Determine the (X, Y) coordinate at the center of the cell enclosing the given text.  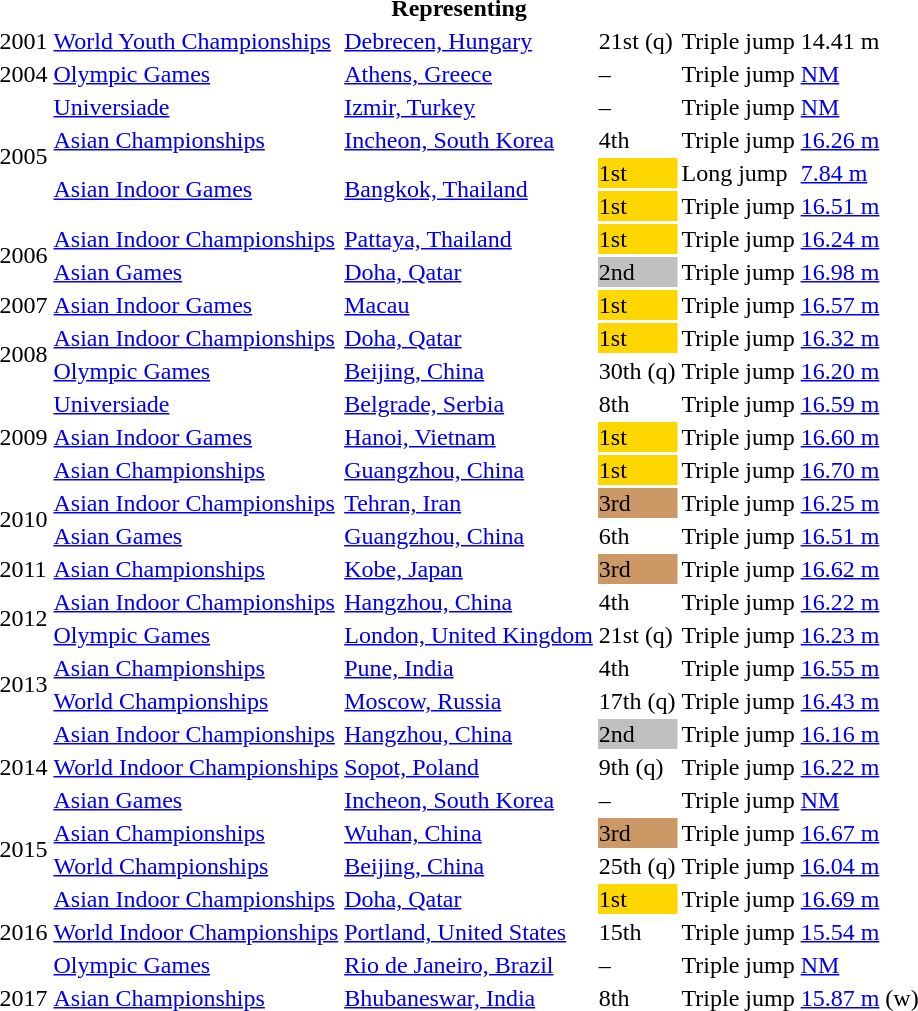
17th (q) (637, 701)
Tehran, Iran (469, 503)
Moscow, Russia (469, 701)
London, United Kingdom (469, 635)
9th (q) (637, 767)
Hanoi, Vietnam (469, 437)
Pune, India (469, 668)
Belgrade, Serbia (469, 404)
8th (637, 404)
Debrecen, Hungary (469, 41)
Pattaya, Thailand (469, 239)
World Youth Championships (196, 41)
Macau (469, 305)
Kobe, Japan (469, 569)
25th (q) (637, 866)
15th (637, 932)
Sopot, Poland (469, 767)
Portland, United States (469, 932)
Long jump (738, 173)
30th (q) (637, 371)
Athens, Greece (469, 74)
Rio de Janeiro, Brazil (469, 965)
Wuhan, China (469, 833)
6th (637, 536)
Izmir, Turkey (469, 107)
Bangkok, Thailand (469, 190)
